Return [X, Y] of the center of cell containing provided text 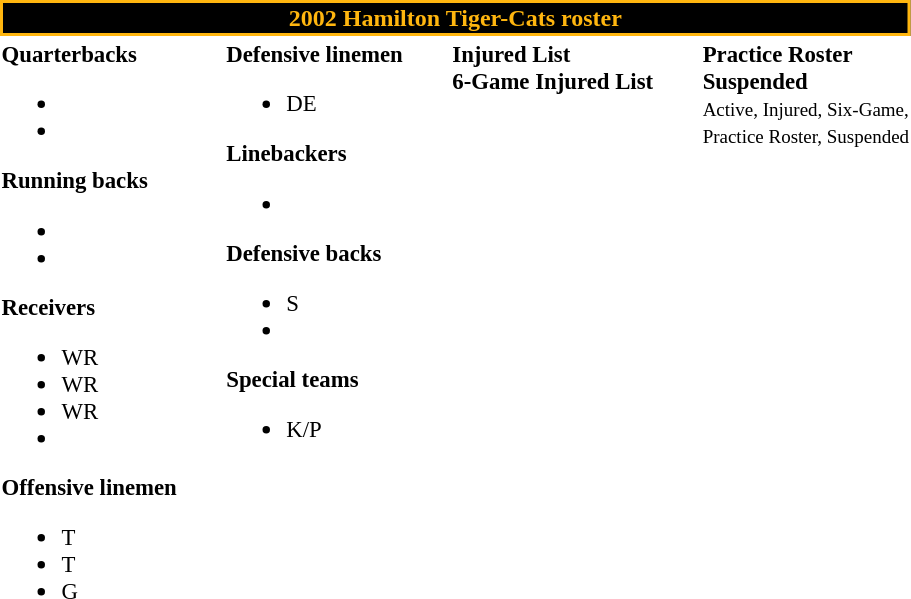
2002 Hamilton Tiger-Cats roster [456, 18]
